Provide the [x, y] coordinate of the cell's center where the given text is located.  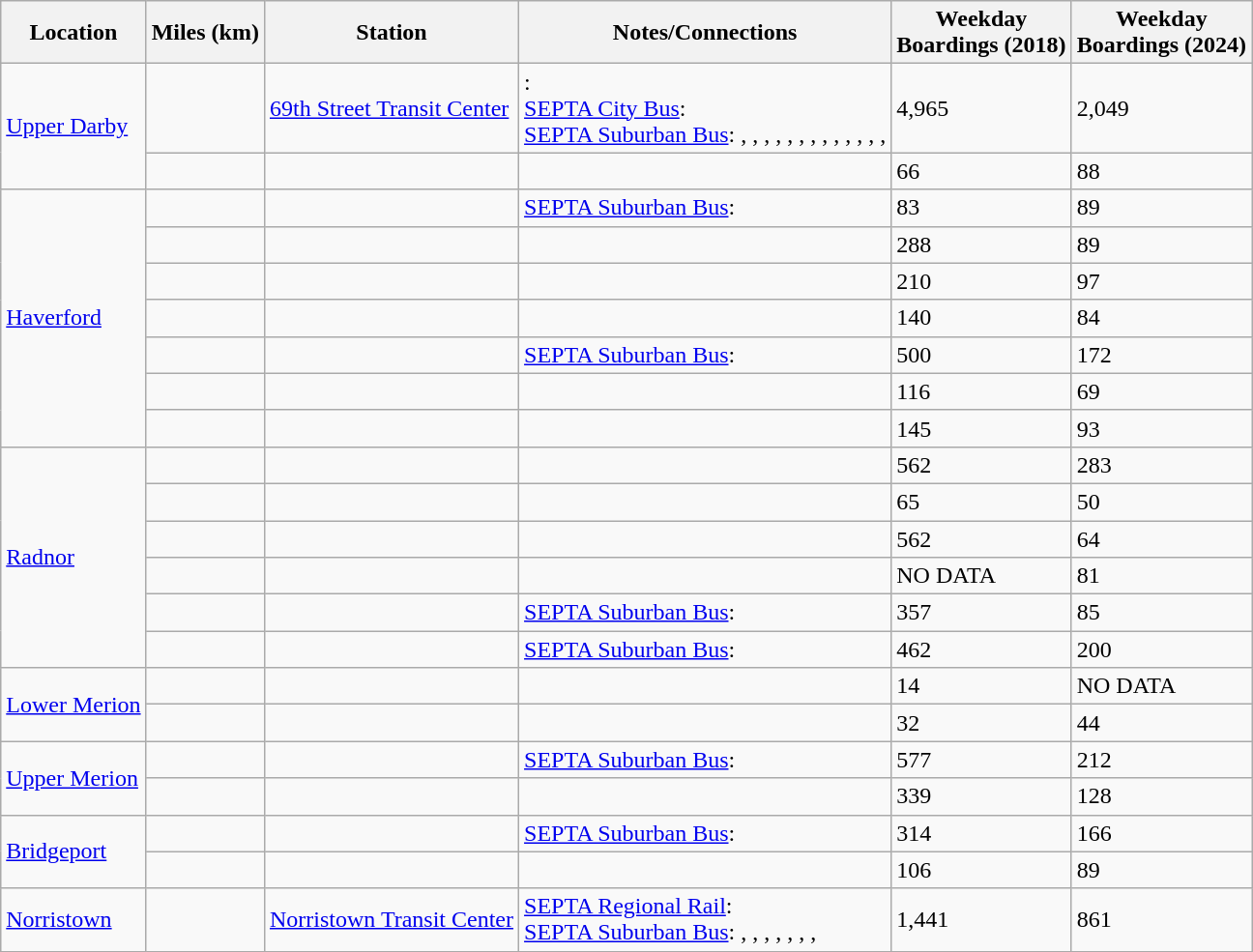
Station [391, 33]
288 [981, 245]
69 [1161, 391]
210 [981, 281]
283 [1161, 465]
314 [981, 833]
84 [1161, 318]
166 [1161, 833]
Norristown [73, 920]
Radnor [73, 557]
65 [981, 502]
32 [981, 723]
83 [981, 208]
339 [981, 796]
14 [981, 686]
462 [981, 649]
44 [1161, 723]
88 [1161, 171]
357 [981, 613]
172 [1161, 355]
1,441 [981, 920]
Upper Darby [73, 127]
106 [981, 870]
Notes/Connections [706, 33]
SEPTA Regional Rail: SEPTA Suburban Bus: , , , , , , , [706, 920]
Upper Merion [73, 778]
861 [1161, 920]
85 [1161, 613]
116 [981, 391]
Bridgeport [73, 851]
212 [1161, 760]
93 [1161, 428]
128 [1161, 796]
577 [981, 760]
Miles (km) [205, 33]
500 [981, 355]
97 [1161, 281]
81 [1161, 576]
200 [1161, 649]
Haverford [73, 318]
Norristown Transit Center [391, 920]
4,965 [981, 108]
64 [1161, 538]
66 [981, 171]
Lower Merion [73, 705]
50 [1161, 502]
69th Street Transit Center [391, 108]
140 [981, 318]
Weekday Boardings (2024) [1161, 33]
: SEPTA City Bus: SEPTA Suburban Bus: , , , , , , , , , , , , , [706, 108]
2,049 [1161, 108]
WeekdayBoardings (2018) [981, 33]
Location [73, 33]
145 [981, 428]
